Extract the [X, Y] coordinate from the center of the cell holding the provided text.  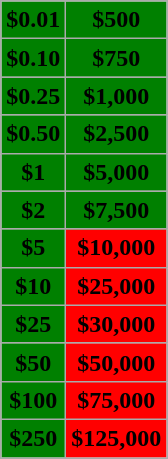
$0.50 [34, 134]
$2,500 [116, 134]
$125,000 [116, 438]
$0.01 [34, 20]
$10 [34, 286]
$100 [34, 400]
$7,500 [116, 210]
$50 [34, 362]
$30,000 [116, 324]
$2 [34, 210]
$25,000 [116, 286]
$500 [116, 20]
$1 [34, 172]
$0.25 [34, 96]
$750 [116, 58]
$250 [34, 438]
$50,000 [116, 362]
$75,000 [116, 400]
$5 [34, 248]
$5,000 [116, 172]
$0.10 [34, 58]
$1,000 [116, 96]
$25 [34, 324]
$10,000 [116, 248]
